Provide the [X, Y] coordinate of the cell's center where the given text is located.  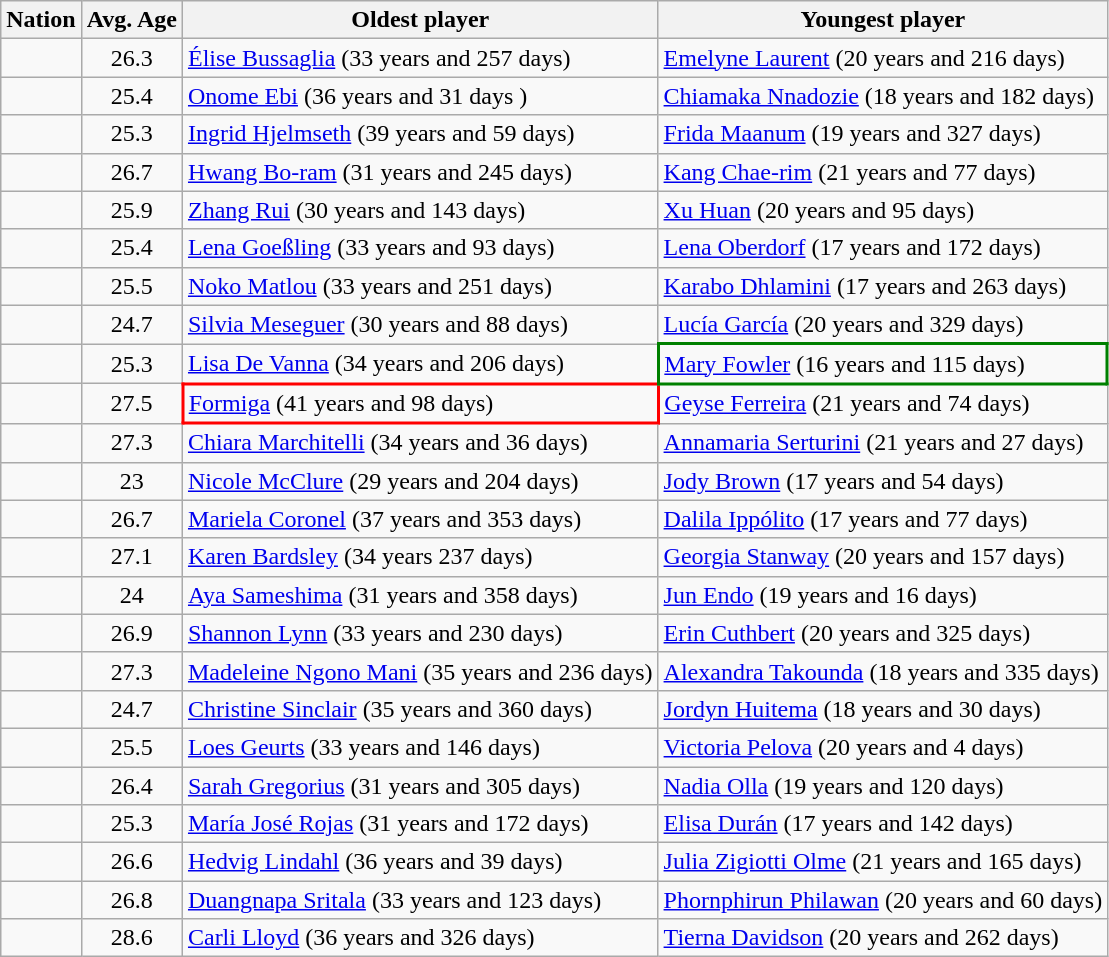
Kang Chae-rim (21 years and 77 days) [883, 172]
Nicole McClure (29 years and 204 days) [420, 481]
Erin Cuthbert (20 years and 325 days) [883, 633]
Tierna Davidson (20 years and 262 days) [883, 938]
Alexandra Takounda (18 years and 335 days) [883, 671]
Frida Maanum (19 years and 327 days) [883, 134]
Chiara Marchitelli (34 years and 36 days) [420, 442]
Jody Brown (17 years and 54 days) [883, 481]
Aya Sameshima (31 years and 358 days) [420, 595]
Lena Goeßling (33 years and 93 days) [420, 248]
Ingrid Hjelmseth (39 years and 59 days) [420, 134]
Lisa De Vanna (34 years and 206 days) [420, 364]
28.6 [132, 938]
María José Rojas (31 years and 172 days) [420, 824]
Formiga (41 years and 98 days) [420, 404]
Annamaria Serturini (21 years and 27 days) [883, 442]
Nation [41, 20]
Lucía García (20 years and 329 days) [883, 324]
Élise Bussaglia (33 years and 257 days) [420, 58]
27.1 [132, 557]
26.4 [132, 785]
Elisa Durán (17 years and 142 days) [883, 824]
Mary Fowler (16 years and 115 days) [883, 364]
27.5 [132, 404]
24 [132, 595]
Silvia Meseguer (30 years and 88 days) [420, 324]
Georgia Stanway (20 years and 157 days) [883, 557]
Nadia Olla (19 years and 120 days) [883, 785]
Chiamaka Nnadozie (18 years and 182 days) [883, 96]
Carli Lloyd (36 years and 326 days) [420, 938]
Oldest player [420, 20]
Madeleine Ngono Mani (35 years and 236 days) [420, 671]
Avg. Age [132, 20]
Karabo Dhlamini (17 years and 263 days) [883, 286]
Hedvig Lindahl (36 years and 39 days) [420, 862]
26.6 [132, 862]
25.9 [132, 210]
23 [132, 481]
Dalila Ippólito (17 years and 77 days) [883, 519]
Emelyne Laurent (20 years and 216 days) [883, 58]
Onome Ebi (36 years and 31 days ) [420, 96]
Sarah Gregorius (31 years and 305 days) [420, 785]
26.3 [132, 58]
Zhang Rui (30 years and 143 days) [420, 210]
Mariela Coronel (37 years and 353 days) [420, 519]
Phornphirun Philawan (20 years and 60 days) [883, 900]
Jordyn Huitema (18 years and 30 days) [883, 709]
26.9 [132, 633]
Duangnapa Sritala (33 years and 123 days) [420, 900]
Youngest player [883, 20]
Julia Zigiotti Olme (21 years and 165 days) [883, 862]
Victoria Pelova (20 years and 4 days) [883, 747]
Lena Oberdorf (17 years and 172 days) [883, 248]
Xu Huan (20 years and 95 days) [883, 210]
Jun Endo (19 years and 16 days) [883, 595]
Loes Geurts (33 years and 146 days) [420, 747]
Noko Matlou (33 years and 251 days) [420, 286]
Hwang Bo-ram (31 years and 245 days) [420, 172]
Geyse Ferreira (21 years and 74 days) [883, 404]
Karen Bardsley (34 years 237 days) [420, 557]
26.8 [132, 900]
Christine Sinclair (35 years and 360 days) [420, 709]
Shannon Lynn (33 years and 230 days) [420, 633]
